Extract the [X, Y] coordinate from the center of the cell holding the provided text.  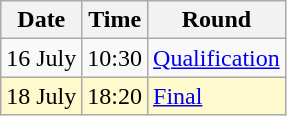
Date [42, 20]
10:30 [115, 58]
16 July [42, 58]
Final [217, 96]
18:20 [115, 96]
18 July [42, 96]
Round [217, 20]
Qualification [217, 58]
Time [115, 20]
